Detect which cell encompasses the target text, then output its (X, Y) center coordinate. 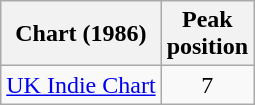
UK Indie Chart (81, 85)
Chart (1986) (81, 34)
7 (207, 85)
Peakposition (207, 34)
